Locate the cell with the specified text and output its (x, y) center coordinate. 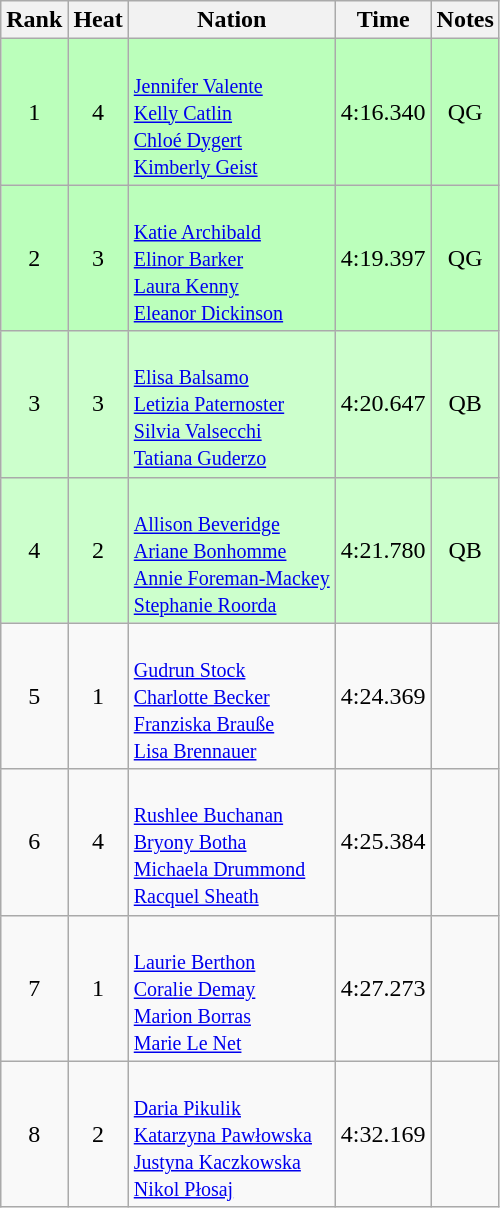
4:20.647 (383, 404)
Time (383, 20)
Katie ArchibaldElinor BarkerLaura KennyEleanor Dickinson (232, 258)
4:27.273 (383, 988)
4:21.780 (383, 550)
Jennifer ValenteKelly CatlinChloé DygertKimberly Geist (232, 112)
Nation (232, 20)
4:24.369 (383, 696)
4:25.384 (383, 842)
Allison BeveridgeAriane BonhommeAnnie Foreman-MackeyStephanie Roorda (232, 550)
Notes (465, 20)
7 (34, 988)
Elisa BalsamoLetizia PaternosterSilvia ValsecchiTatiana Guderzo (232, 404)
4:19.397 (383, 258)
Daria PikulikKatarzyna PawłowskaJustyna KaczkowskaNikol Płosaj (232, 1134)
Laurie BerthonCoralie DemayMarion BorrasMarie Le Net (232, 988)
6 (34, 842)
4:16.340 (383, 112)
5 (34, 696)
Heat (98, 20)
8 (34, 1134)
Gudrun StockCharlotte BeckerFranziska BraußeLisa Brennauer (232, 696)
Rushlee BuchananBryony BothaMichaela DrummondRacquel Sheath (232, 842)
4:32.169 (383, 1134)
Rank (34, 20)
